Provide the [X, Y] coordinate of the cell's center where the given text is located.  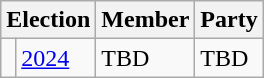
Party [229, 20]
2024 [56, 58]
Member [146, 20]
Election [48, 20]
